Locate the cell with the specified text and output its [x, y] center coordinate. 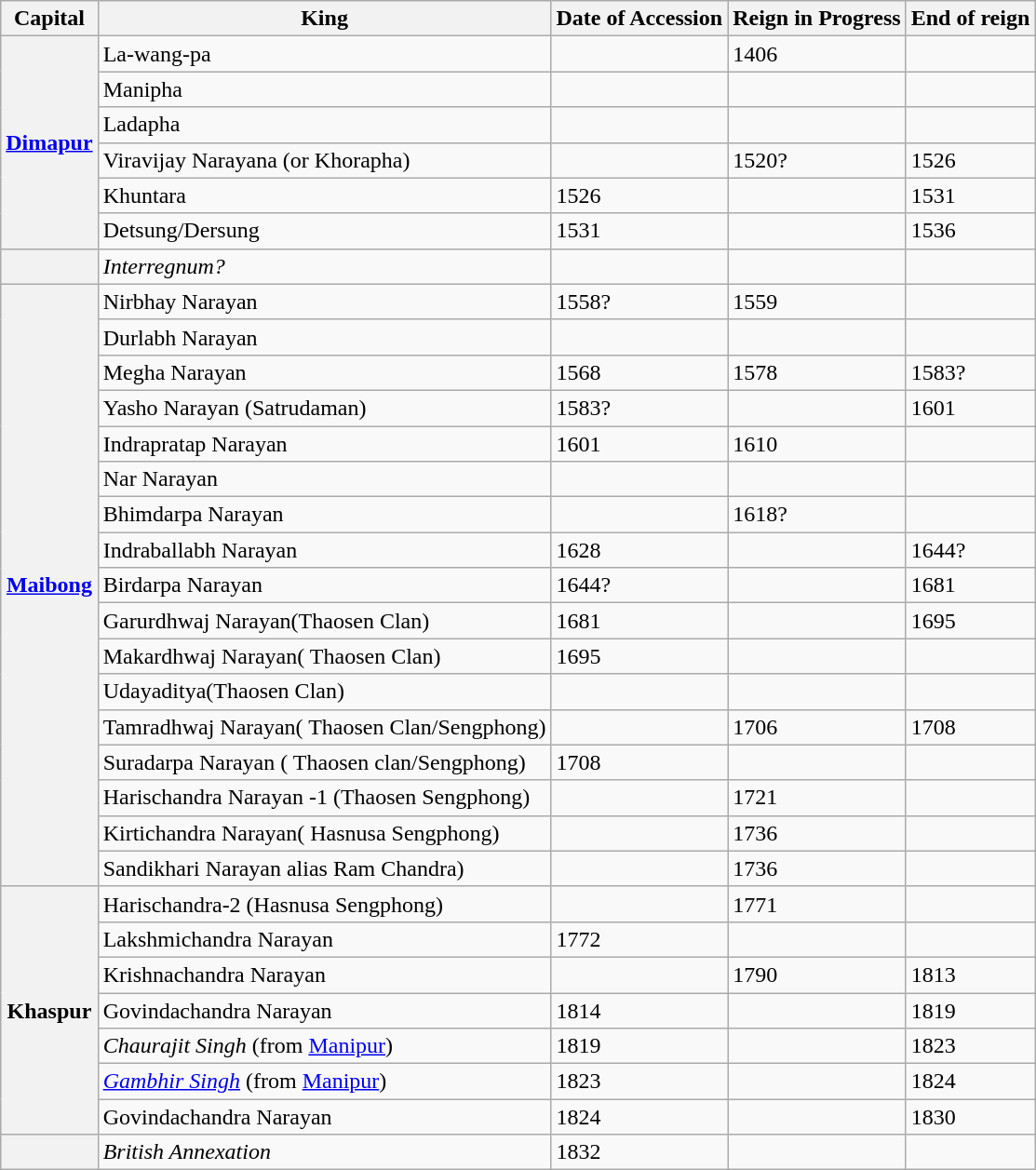
Tamradhwaj Narayan( Thaosen Clan/Sengphong) [324, 727]
1578 [817, 372]
Indrapratap Narayan [324, 444]
Udayaditya(Thaosen Clan) [324, 692]
Harischandra-2 (Hasnusa Sengphong) [324, 904]
1771 [817, 904]
End of reign [970, 19]
1830 [970, 1117]
Yasho Narayan (Satrudaman) [324, 408]
Kirtichandra Narayan( Hasnusa Sengphong) [324, 833]
1721 [817, 798]
Nar Narayan [324, 479]
Detsung/Dersung [324, 231]
Lakshmichandra Narayan [324, 939]
1568 [639, 372]
Sandikhari Narayan alias Ram Chandra) [324, 868]
1813 [970, 975]
Megha Narayan [324, 372]
Birdarpa Narayan [324, 585]
British Annexation [324, 1152]
1772 [639, 939]
La-wang-pa [324, 54]
1832 [639, 1152]
Durlabh Narayan [324, 337]
Viravijay Narayana (or Khorapha) [324, 160]
Krishnachandra Narayan [324, 975]
Reign in Progress [817, 19]
Maibong [49, 585]
Manipha [324, 89]
1790 [817, 975]
Indraballabh Narayan [324, 550]
Nirbhay Narayan [324, 302]
Dimapur [49, 142]
1610 [817, 444]
Harischandra Narayan -1 (Thaosen Sengphong) [324, 798]
1618? [817, 515]
1706 [817, 727]
Khuntara [324, 195]
Khaspur [49, 1010]
1558? [639, 302]
Ladapha [324, 125]
Makardhwaj Narayan( Thaosen Clan) [324, 656]
1628 [639, 550]
King [324, 19]
1520? [817, 160]
Interregnum? [324, 266]
1559 [817, 302]
Capital [49, 19]
Garurdhwaj Narayan(Thaosen Clan) [324, 621]
Date of Accession [639, 19]
Chaurajit Singh (from Manipur) [324, 1046]
1406 [817, 54]
1536 [970, 231]
1814 [639, 1010]
Bhimdarpa Narayan [324, 515]
Gambhir Singh (from Manipur) [324, 1082]
Suradarpa Narayan ( Thaosen clan/Sengphong) [324, 762]
